Pinpoint the cell where the given text exists, returning its [X, Y] midpoint coordinate. 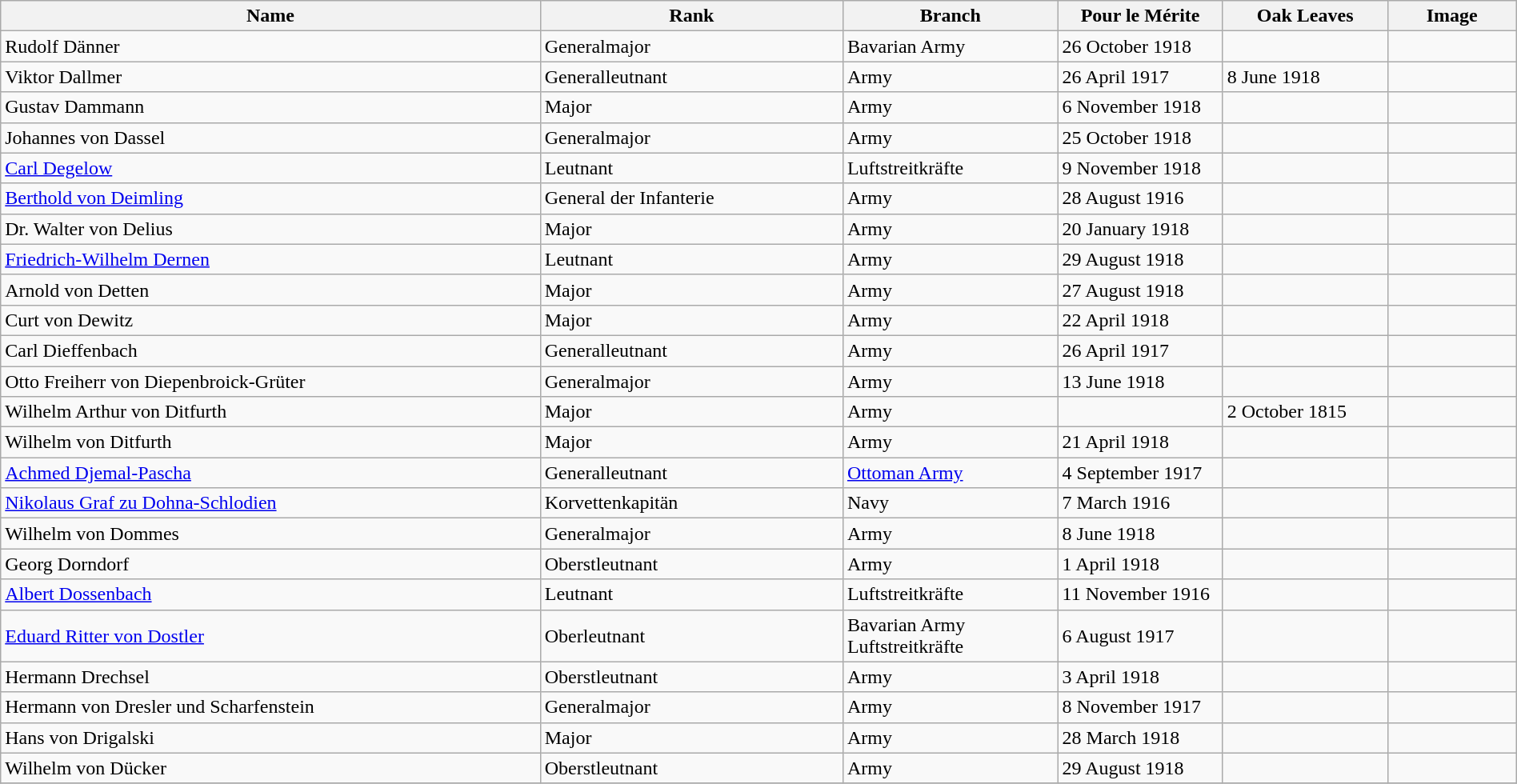
Eduard Ritter von Dostler [270, 635]
Wilhelm von Dücker [270, 768]
Bavarian ArmyLuftstreitkräfte [951, 635]
Gustav Dammann [270, 107]
Curt von Dewitz [270, 320]
Johannes von Dassel [270, 138]
21 April 1918 [1140, 442]
7 March 1916 [1140, 503]
Bavarian Army [951, 46]
Korvettenkapitän [691, 503]
Viktor Dallmer [270, 77]
Branch [951, 16]
Georg Dorndorf [270, 564]
20 January 1918 [1140, 229]
Wilhelm Arthur von Ditfurth [270, 412]
2 October 1815 [1305, 412]
General der Infanterie [691, 198]
25 October 1918 [1140, 138]
Nikolaus Graf zu Dohna-Schlodien [270, 503]
3 April 1918 [1140, 677]
Friedrich-Wilhelm Dernen [270, 259]
Dr. Walter von Delius [270, 229]
Name [270, 16]
Carl Dieffenbach [270, 350]
Berthold von Deimling [270, 198]
Otto Freiherr von Diepenbroick-Grüter [270, 382]
27 August 1918 [1140, 290]
8 November 1917 [1140, 707]
Carl Degelow [270, 168]
Image [1451, 16]
Wilhelm von Ditfurth [270, 442]
Oak Leaves [1305, 16]
Hans von Drigalski [270, 738]
13 June 1918 [1140, 382]
6 November 1918 [1140, 107]
28 March 1918 [1140, 738]
11 November 1916 [1140, 594]
4 September 1917 [1140, 473]
Albert Dossenbach [270, 594]
Ottoman Army [951, 473]
6 August 1917 [1140, 635]
Hermann von Dresler und Scharfenstein [270, 707]
Arnold von Detten [270, 290]
Wilhelm von Dommes [270, 534]
Navy [951, 503]
28 August 1916 [1140, 198]
Achmed Djemal-Pascha [270, 473]
1 April 1918 [1140, 564]
Rudolf Dänner [270, 46]
22 April 1918 [1140, 320]
Rank [691, 16]
9 November 1918 [1140, 168]
Hermann Drechsel [270, 677]
Oberleutnant [691, 635]
26 October 1918 [1140, 46]
Pour le Mérite [1140, 16]
